Locate the cell with the specified text and output its (X, Y) center coordinate. 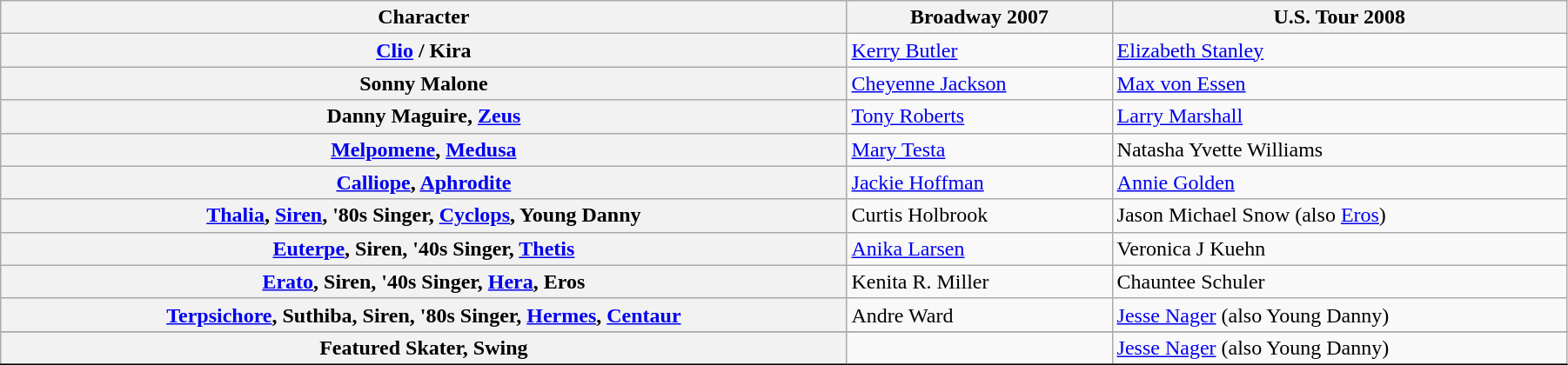
Curtis Holbrook (980, 216)
Broadway 2007 (980, 17)
Kenita R. Miller (980, 282)
Danny Maguire, Zeus (424, 116)
Larry Marshall (1339, 116)
Mary Testa (980, 149)
Clio / Kira (424, 50)
Featured Skater, Swing (424, 348)
Thalia, Siren, '80s Singer, Cyclops, Young Danny (424, 216)
Jason Michael Snow (also Eros) (1339, 216)
Sonny Malone (424, 83)
Veronica J Kuehn (1339, 249)
Cheyenne Jackson (980, 83)
Annie Golden (1339, 182)
U.S. Tour 2008 (1339, 17)
Melpomene, Medusa (424, 149)
Euterpe, Siren, '40s Singer, Thetis (424, 249)
Natasha Yvette Williams (1339, 149)
Elizabeth Stanley (1339, 50)
Kerry Butler (980, 50)
Erato, Siren, '40s Singer, Hera, Eros (424, 282)
Chauntee Schuler (1339, 282)
Character (424, 17)
Andre Ward (980, 315)
Tony Roberts (980, 116)
Terpsichore, Suthiba, Siren, '80s Singer, Hermes, Centaur (424, 315)
Jackie Hoffman (980, 182)
Anika Larsen (980, 249)
Calliope, Aphrodite (424, 182)
Max von Essen (1339, 83)
